Find where the given text appears and provide that cell's center as (x, y) coordinate. 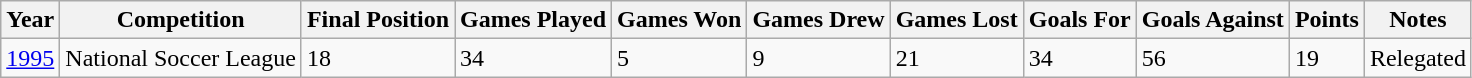
18 (378, 58)
5 (680, 58)
National Soccer League (181, 58)
Goals Against (1212, 20)
Relegated (1418, 58)
Final Position (378, 20)
Games Played (534, 20)
Notes (1418, 20)
Points (1326, 20)
Games Drew (818, 20)
Year (30, 20)
19 (1326, 58)
Competition (181, 20)
9 (818, 58)
Goals For (1080, 20)
Games Won (680, 20)
21 (956, 58)
56 (1212, 58)
1995 (30, 58)
Games Lost (956, 20)
